Extract the [x, y] coordinate from the center of the cell holding the provided text.  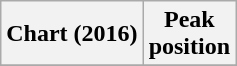
Chart (2016) [72, 34]
Peakposition [189, 34]
